Output the [X, Y] coordinate of the center of the cell containing the given text.  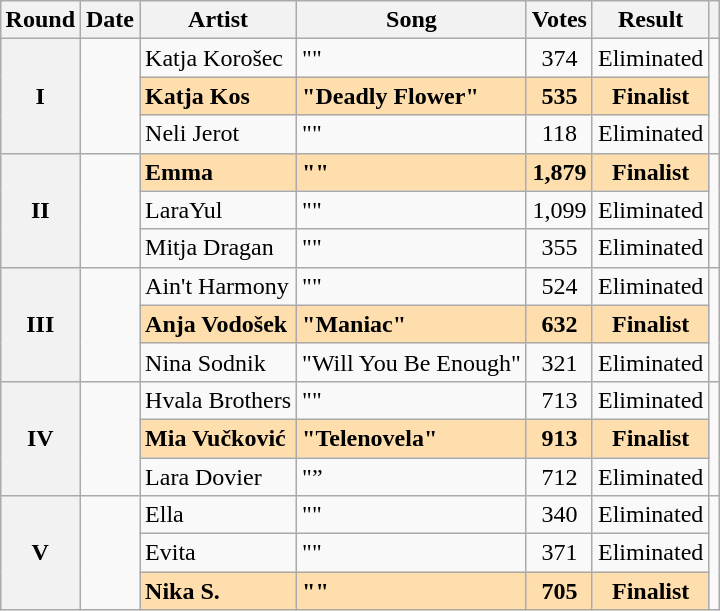
535 [559, 96]
"Will You Be Enough" [412, 362]
Result [650, 20]
355 [559, 248]
Neli Jerot [218, 134]
Katja Korošec [218, 58]
321 [559, 362]
524 [559, 286]
IV [40, 438]
Song [412, 20]
"Deadly Flower" [412, 96]
1,099 [559, 210]
Evita [218, 553]
632 [559, 324]
Mia Vučković [218, 438]
Mitja Dragan [218, 248]
374 [559, 58]
III [40, 324]
Round [40, 20]
V [40, 553]
II [40, 210]
Votes [559, 20]
"Telenovela" [412, 438]
713 [559, 400]
I [40, 96]
"Maniac" [412, 324]
Katja Kos [218, 96]
371 [559, 553]
Date [110, 20]
Emma [218, 172]
Ella [218, 515]
Hvala Brothers [218, 400]
Anja Vodošek [218, 324]
340 [559, 515]
118 [559, 134]
"” [412, 477]
712 [559, 477]
LaraYul [218, 210]
705 [559, 591]
1,879 [559, 172]
Lara Dovier [218, 477]
Nika S. [218, 591]
Artist [218, 20]
Ain't Harmony [218, 286]
Nina Sodnik [218, 362]
913 [559, 438]
